Locate the cell with the specified text and output its (x, y) center coordinate. 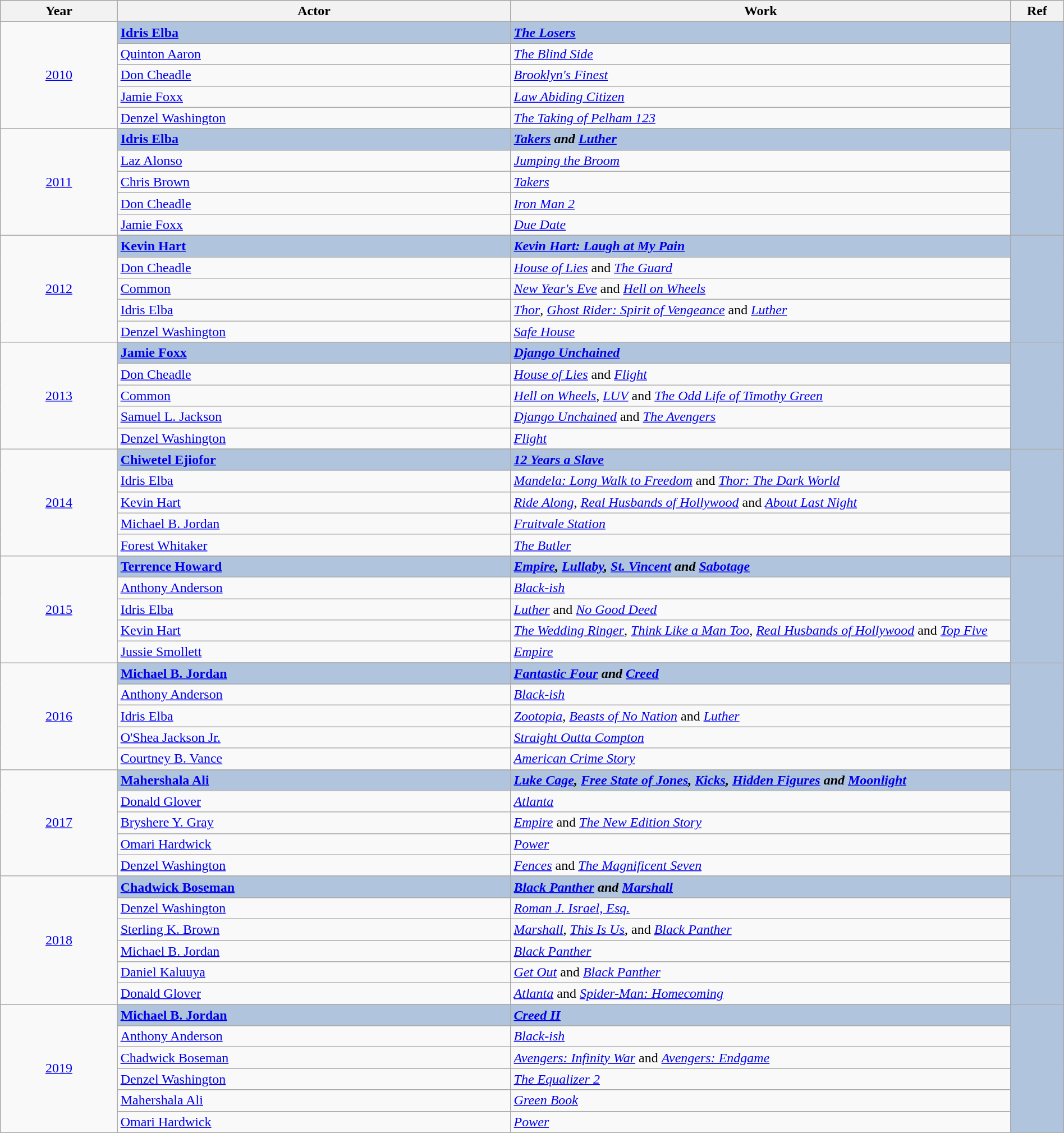
Kevin Hart: Laugh at My Pain (760, 246)
Forest Whitaker (314, 545)
The Wedding Ringer, Think Like a Man Too, Real Husbands of Hollywood and Top Five (760, 631)
Green Book (760, 1100)
Terrence Howard (314, 566)
Iron Man 2 (760, 203)
Thor, Ghost Rider: Spirit of Vengeance and Luther (760, 310)
2012 (59, 288)
Luke Cage, Free State of Jones, Kicks, Hidden Figures and Moonlight (760, 780)
House of Lies and Flight (760, 374)
2011 (59, 182)
Empire, Lullaby, St. Vincent and Sabotage (760, 566)
Due Date (760, 224)
2010 (59, 75)
Fruitvale Station (760, 524)
Jussie Smollett (314, 652)
The Taking of Pelham 123 (760, 118)
Brooklyn's Finest (760, 75)
The Butler (760, 545)
Luther and No Good Deed (760, 609)
New Year's Eve and Hell on Wheels (760, 289)
Hell on Wheels, LUV and The Odd Life of Timothy Green (760, 396)
Marshall, This Is Us, and Black Panther (760, 929)
Takers and Luther (760, 139)
Straight Outta Compton (760, 737)
Bryshere Y. Gray (314, 823)
Zootopia, Beasts of No Nation and Luther (760, 716)
Work (760, 11)
Chiwetel Ejiofor (314, 460)
Empire and The New Edition Story (760, 823)
Fantastic Four and Creed (760, 673)
The Losers (760, 33)
Creed II (760, 1015)
2018 (59, 940)
Law Abiding Citizen (760, 97)
The Blind Side (760, 54)
Courtney B. Vance (314, 759)
Actor (314, 11)
Year (59, 11)
Fences and The Magnificent Seven (760, 865)
Quinton Aaron (314, 54)
Django Unchained and The Avengers (760, 417)
2019 (59, 1068)
Avengers: Infinity War and Avengers: Endgame (760, 1058)
Ride Along, Real Husbands of Hollywood and About Last Night (760, 502)
Takers (760, 182)
2014 (59, 502)
2015 (59, 609)
American Crime Story (760, 759)
Get Out and Black Panther (760, 973)
Atlanta (760, 801)
12 Years a Slave (760, 460)
Samuel L. Jackson (314, 417)
2016 (59, 716)
Chris Brown (314, 182)
Jumping the Broom (760, 160)
Daniel Kaluuya (314, 973)
Sterling K. Brown (314, 929)
2013 (59, 396)
Django Unchained (760, 353)
2017 (59, 823)
Black Panther (760, 951)
Mandela: Long Walk to Freedom and Thor: The Dark World (760, 481)
Ref (1037, 11)
Flight (760, 438)
Roman J. Israel, Esq. (760, 908)
The Equalizer 2 (760, 1079)
Black Panther and Marshall (760, 887)
Empire (760, 652)
House of Lies and The Guard (760, 268)
Laz Alonso (314, 160)
Safe House (760, 332)
O'Shea Jackson Jr. (314, 737)
Atlanta and Spider-Man: Homecoming (760, 994)
